Find where the given text appears and provide that cell's center as (X, Y) coordinate. 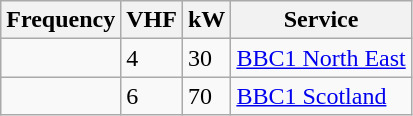
Service (321, 20)
BBC1 Scotland (321, 96)
70 (206, 96)
VHF (152, 20)
6 (152, 96)
kW (206, 20)
30 (206, 58)
BBC1 North East (321, 58)
Frequency (61, 20)
4 (152, 58)
